Find where the given text appears and provide that cell's center as (x, y) coordinate. 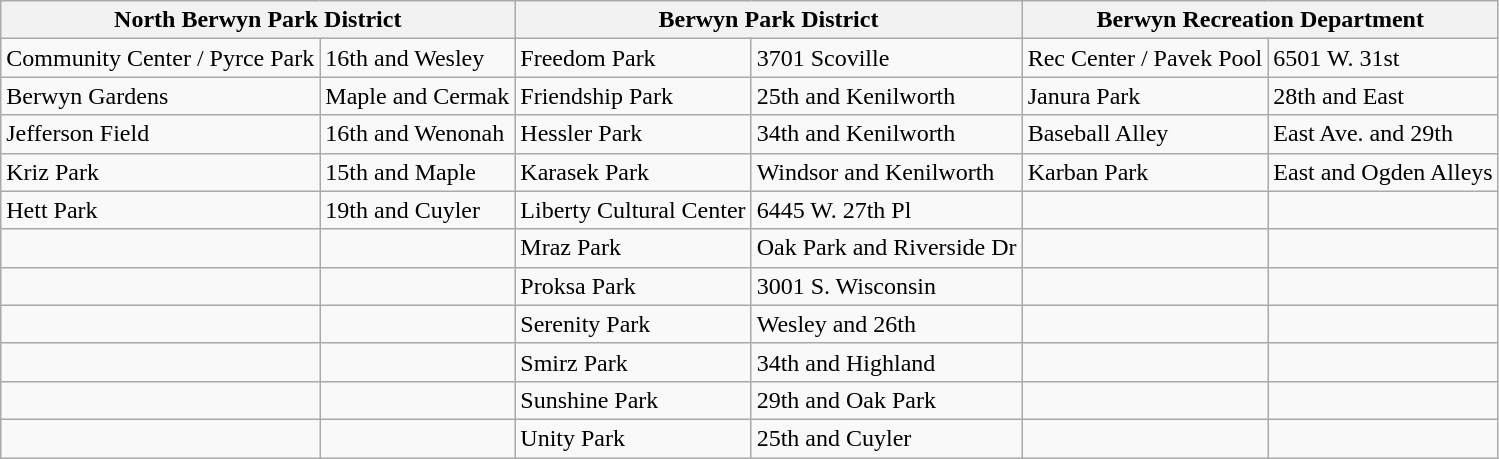
Liberty Cultural Center (633, 210)
3001 S. Wisconsin (886, 286)
Maple and Cermak (418, 96)
Smirz Park (633, 362)
Oak Park and Riverside Dr (886, 248)
Friendship Park (633, 96)
Janura Park (1145, 96)
Kriz Park (160, 172)
Hett Park (160, 210)
16th and Wesley (418, 58)
Jefferson Field (160, 134)
North Berwyn Park District (258, 20)
Berwyn Recreation Department (1260, 20)
Unity Park (633, 438)
34th and Kenilworth (886, 134)
29th and Oak Park (886, 400)
Karban Park (1145, 172)
Proksa Park (633, 286)
Rec Center / Pavek Pool (1145, 58)
16th and Wenonah (418, 134)
19th and Cuyler (418, 210)
Hessler Park (633, 134)
Wesley and 26th (886, 324)
Mraz Park (633, 248)
Sunshine Park (633, 400)
Community Center / Pyrce Park (160, 58)
15th and Maple (418, 172)
Berwyn Park District (768, 20)
25th and Kenilworth (886, 96)
Berwyn Gardens (160, 96)
28th and East (1383, 96)
25th and Cuyler (886, 438)
34th and Highland (886, 362)
East and Ogden Alleys (1383, 172)
6501 W. 31st (1383, 58)
Windsor and Kenilworth (886, 172)
3701 Scoville (886, 58)
Freedom Park (633, 58)
Serenity Park (633, 324)
6445 W. 27th Pl (886, 210)
East Ave. and 29th (1383, 134)
Baseball Alley (1145, 134)
Karasek Park (633, 172)
